Output the [x, y] coordinate of the center of the cell containing the given text.  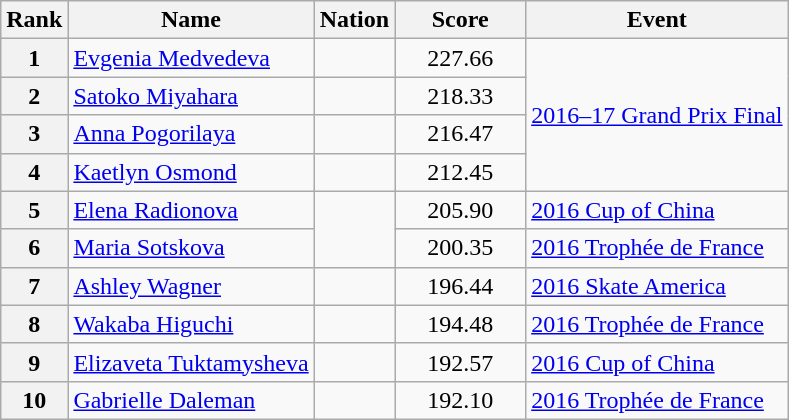
227.66 [460, 58]
8 [34, 324]
Gabrielle Daleman [191, 400]
Anna Pogorilaya [191, 134]
3 [34, 134]
10 [34, 400]
6 [34, 248]
Ashley Wagner [191, 286]
Kaetlyn Osmond [191, 172]
7 [34, 286]
4 [34, 172]
Maria Sotskova [191, 248]
Nation [354, 20]
200.35 [460, 248]
1 [34, 58]
Satoko Miyahara [191, 96]
192.10 [460, 400]
Rank [34, 20]
194.48 [460, 324]
212.45 [460, 172]
Elena Radionova [191, 210]
Name [191, 20]
205.90 [460, 210]
Score [460, 20]
218.33 [460, 96]
2016 Skate America [657, 286]
5 [34, 210]
Wakaba Higuchi [191, 324]
196.44 [460, 286]
Event [657, 20]
Evgenia Medvedeva [191, 58]
216.47 [460, 134]
2016–17 Grand Prix Final [657, 115]
192.57 [460, 362]
9 [34, 362]
Elizaveta Tuktamysheva [191, 362]
2 [34, 96]
